Output the (x, y) coordinate of the center of the cell containing the given text.  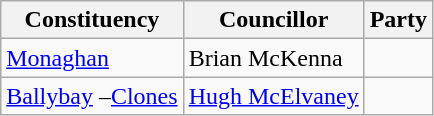
Constituency (92, 20)
Party (398, 20)
Monaghan (92, 58)
Councillor (274, 20)
Brian McKenna (274, 58)
Hugh McElvaney (274, 96)
Ballybay –Clones (92, 96)
